Return the [X, Y] coordinate for the center point of the cell that contains the specified text.  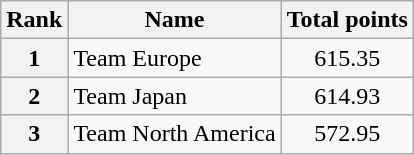
614.93 [347, 96]
Name [174, 20]
Team Europe [174, 58]
Rank [34, 20]
1 [34, 58]
Team North America [174, 134]
Total points [347, 20]
3 [34, 134]
615.35 [347, 58]
2 [34, 96]
572.95 [347, 134]
Team Japan [174, 96]
